Pinpoint the cell where the given text exists, returning its (X, Y) midpoint coordinate. 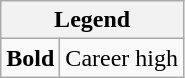
Bold (30, 58)
Legend (92, 20)
Career high (122, 58)
